Extract the (X, Y) coordinate from the center of the cell holding the provided text.  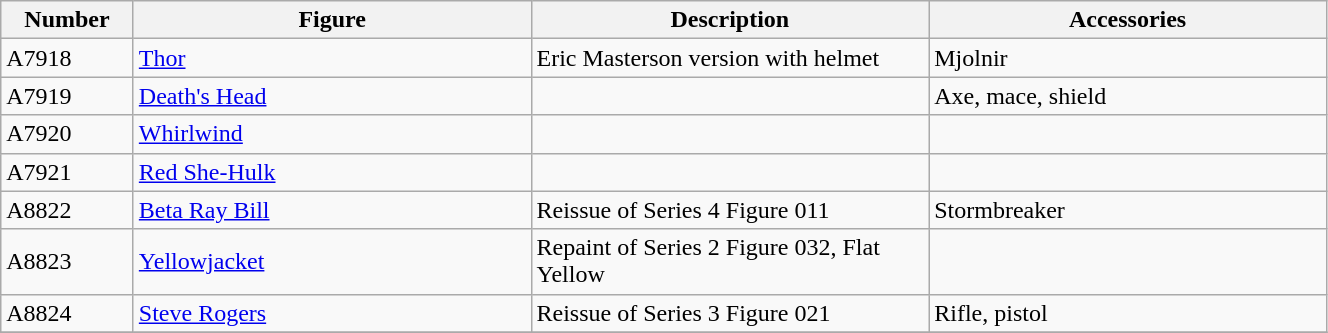
Steve Rogers (332, 313)
Eric Masterson version with helmet (730, 58)
A8822 (68, 210)
A7920 (68, 134)
Beta Ray Bill (332, 210)
Thor (332, 58)
Figure (332, 20)
Reissue of Series 4 Figure 011 (730, 210)
Yellowjacket (332, 262)
Axe, mace, shield (1128, 96)
Red She-Hulk (332, 172)
Accessories (1128, 20)
Mjolnir (1128, 58)
Whirlwind (332, 134)
Reissue of Series 3 Figure 021 (730, 313)
Rifle, pistol (1128, 313)
Death's Head (332, 96)
Number (68, 20)
Stormbreaker (1128, 210)
A8823 (68, 262)
A7919 (68, 96)
Repaint of Series 2 Figure 032, Flat Yellow (730, 262)
Description (730, 20)
A7918 (68, 58)
A7921 (68, 172)
A8824 (68, 313)
